Scan for the cell matching the given text and deliver its (X, Y) coordinate at center. 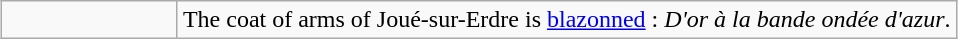
The coat of arms of Joué-sur-Erdre is blazonned : D'or à la bande ondée d'azur. (566, 20)
